Find where the given text appears and provide that cell's center as (x, y) coordinate. 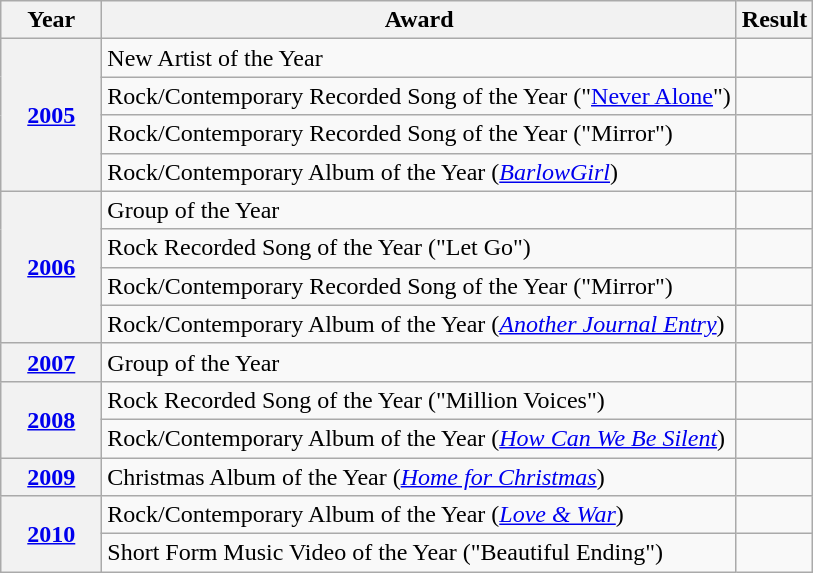
2006 (52, 267)
Result (774, 20)
Rock/Contemporary Album of the Year (Another Journal Entry) (420, 324)
2008 (52, 419)
2005 (52, 115)
Rock Recorded Song of the Year ("Million Voices") (420, 400)
Rock/Contemporary Recorded Song of the Year ("Never Alone") (420, 96)
2009 (52, 477)
Award (420, 20)
Rock/Contemporary Album of the Year (How Can We Be Silent) (420, 438)
New Artist of the Year (420, 58)
Rock/Contemporary Album of the Year (Love & War) (420, 515)
2007 (52, 362)
Rock/Contemporary Album of the Year (BarlowGirl) (420, 172)
Rock Recorded Song of the Year ("Let Go") (420, 248)
Year (52, 20)
2010 (52, 534)
Short Form Music Video of the Year ("Beautiful Ending") (420, 553)
Christmas Album of the Year (Home for Christmas) (420, 477)
